Detect which cell encompasses the target text, then output its (x, y) center coordinate. 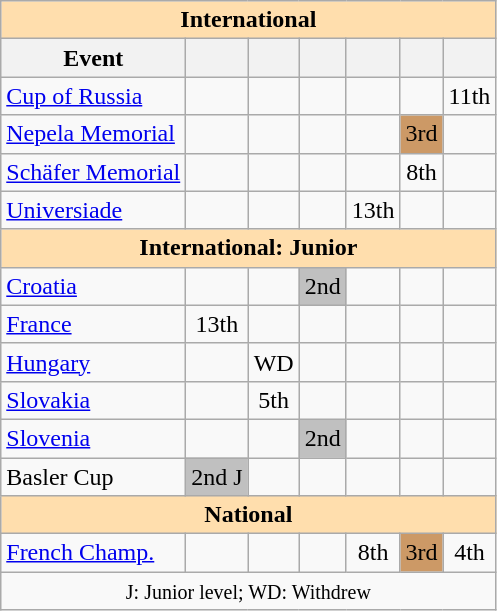
France (94, 324)
Slovenia (94, 438)
Universiade (94, 210)
Slovakia (94, 400)
11th (470, 96)
International: Junior (248, 248)
Event (94, 58)
Cup of Russia (94, 96)
French Champ. (94, 553)
J: Junior level; WD: Withdrew (248, 591)
Nepela Memorial (94, 134)
International (248, 20)
Basler Cup (94, 477)
Schäfer Memorial (94, 172)
2nd J (217, 477)
Hungary (94, 362)
5th (274, 400)
National (248, 515)
4th (470, 553)
WD (274, 362)
Croatia (94, 286)
